Return the (x, y) coordinate for the center point of the cell that contains the specified text.  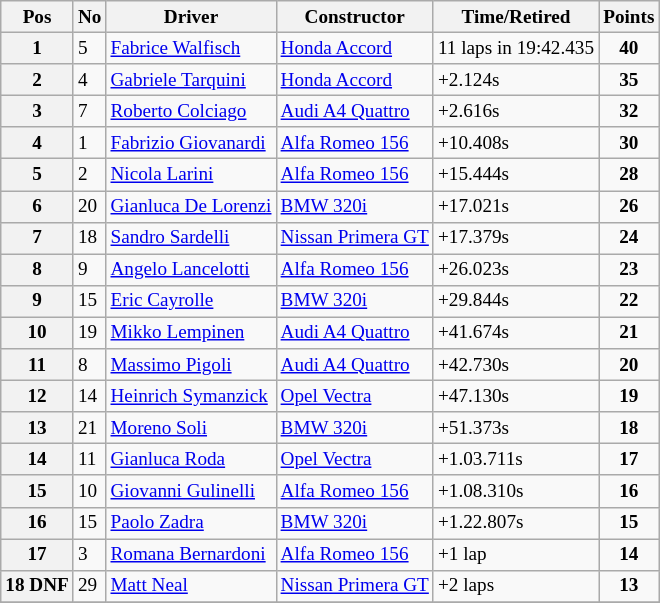
Mikko Lempinen (191, 333)
Matt Neal (191, 586)
6 (38, 206)
Eric Cayrolle (191, 301)
+1.22.807s (516, 523)
24 (629, 238)
No (90, 17)
+29.844s (516, 301)
Fabrizio Giovanardi (191, 143)
Roberto Colciago (191, 111)
Time/Retired (516, 17)
11 laps in 19:42.435 (516, 48)
+15.444s (516, 175)
35 (629, 80)
23 (629, 270)
+1.08.310s (516, 491)
18 DNF (38, 586)
+2 laps (516, 586)
+2.616s (516, 111)
+17.021s (516, 206)
Sandro Sardelli (191, 238)
Giovanni Gulinelli (191, 491)
Gianluca Roda (191, 460)
+41.674s (516, 333)
+2.124s (516, 80)
+47.130s (516, 396)
Massimo Pigoli (191, 365)
+26.023s (516, 270)
29 (90, 586)
+1 lap (516, 554)
Points (629, 17)
Heinrich Symanzick (191, 396)
30 (629, 143)
Angelo Lancelotti (191, 270)
Nicola Larini (191, 175)
26 (629, 206)
+1.03.711s (516, 460)
Pos (38, 17)
Moreno Soli (191, 428)
+42.730s (516, 365)
40 (629, 48)
22 (629, 301)
Constructor (354, 17)
Paolo Zadra (191, 523)
Fabrice Walfisch (191, 48)
+17.379s (516, 238)
+51.373s (516, 428)
Romana Bernardoni (191, 554)
Driver (191, 17)
28 (629, 175)
Gabriele Tarquini (191, 80)
Gianluca De Lorenzi (191, 206)
+10.408s (516, 143)
12 (38, 396)
32 (629, 111)
